Return the [x, y] coordinate for the center point of the cell that contains the specified text.  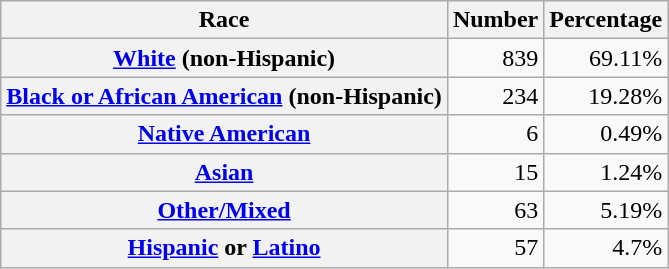
839 [495, 58]
Other/Mixed [224, 210]
Number [495, 20]
Native American [224, 134]
4.7% [606, 248]
69.11% [606, 58]
Race [224, 20]
0.49% [606, 134]
Asian [224, 172]
234 [495, 96]
57 [495, 248]
White (non-Hispanic) [224, 58]
5.19% [606, 210]
1.24% [606, 172]
Percentage [606, 20]
6 [495, 134]
Hispanic or Latino [224, 248]
19.28% [606, 96]
Black or African American (non-Hispanic) [224, 96]
63 [495, 210]
15 [495, 172]
